Determine the [x, y] coordinate at the center of the cell enclosing the given text.  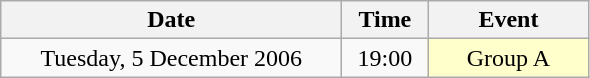
Group A [508, 58]
Tuesday, 5 December 2006 [172, 58]
Time [385, 20]
Date [172, 20]
19:00 [385, 58]
Event [508, 20]
